Identify which cell holds the provided text, then report its [X, Y] central coordinate. 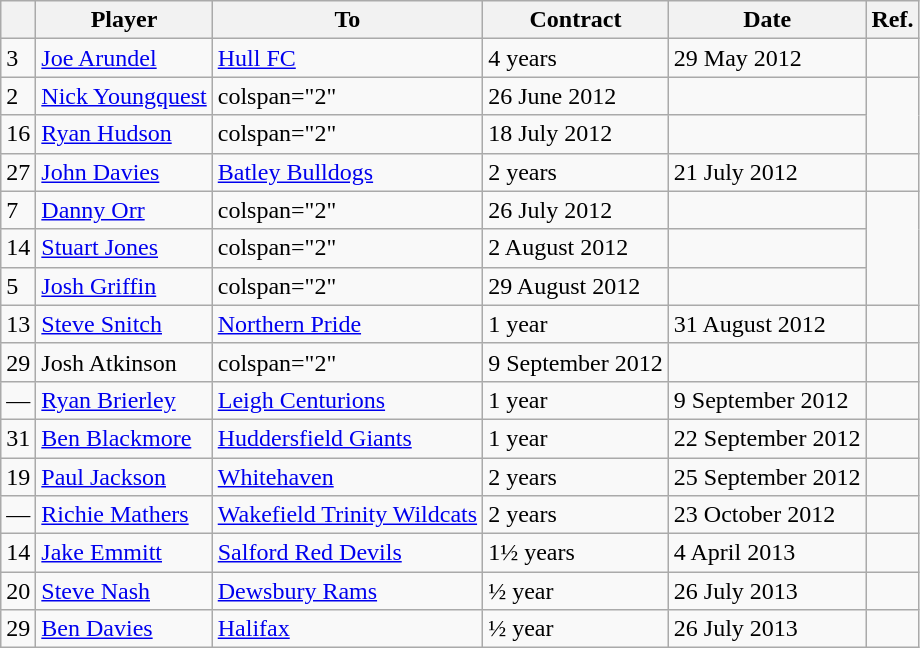
16 [18, 134]
31 [18, 438]
Ben Blackmore [124, 438]
Ryan Brierley [124, 400]
26 July 2012 [576, 210]
29 August 2012 [576, 286]
Ben Davies [124, 629]
Wakefield Trinity Wildcats [347, 515]
Date [767, 20]
Richie Mathers [124, 515]
Josh Griffin [124, 286]
20 [18, 591]
2 [18, 96]
Steve Snitch [124, 324]
22 September 2012 [767, 438]
21 July 2012 [767, 172]
Ref. [892, 20]
Nick Youngquest [124, 96]
Hull FC [347, 58]
7 [18, 210]
Huddersfield Giants [347, 438]
Joe Arundel [124, 58]
18 July 2012 [576, 134]
19 [18, 477]
Northern Pride [347, 324]
To [347, 20]
Danny Orr [124, 210]
Steve Nash [124, 591]
Stuart Jones [124, 248]
1½ years [576, 553]
Dewsbury Rams [347, 591]
Batley Bulldogs [347, 172]
Halifax [347, 629]
Player [124, 20]
27 [18, 172]
Jake Emmitt [124, 553]
4 April 2013 [767, 553]
4 years [576, 58]
29 May 2012 [767, 58]
23 October 2012 [767, 515]
3 [18, 58]
26 June 2012 [576, 96]
Whitehaven [347, 477]
John Davies [124, 172]
31 August 2012 [767, 324]
Paul Jackson [124, 477]
25 September 2012 [767, 477]
5 [18, 286]
Leigh Centurions [347, 400]
2 August 2012 [576, 248]
13 [18, 324]
Salford Red Devils [347, 553]
Contract [576, 20]
Josh Atkinson [124, 362]
Ryan Hudson [124, 134]
